Capture the cell that displays the provided text and extract its (x, y) central coordinate. 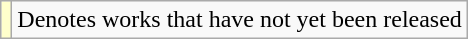
Denotes works that have not yet been released (240, 20)
